Scan for the cell matching the given text and deliver its [x, y] coordinate at center. 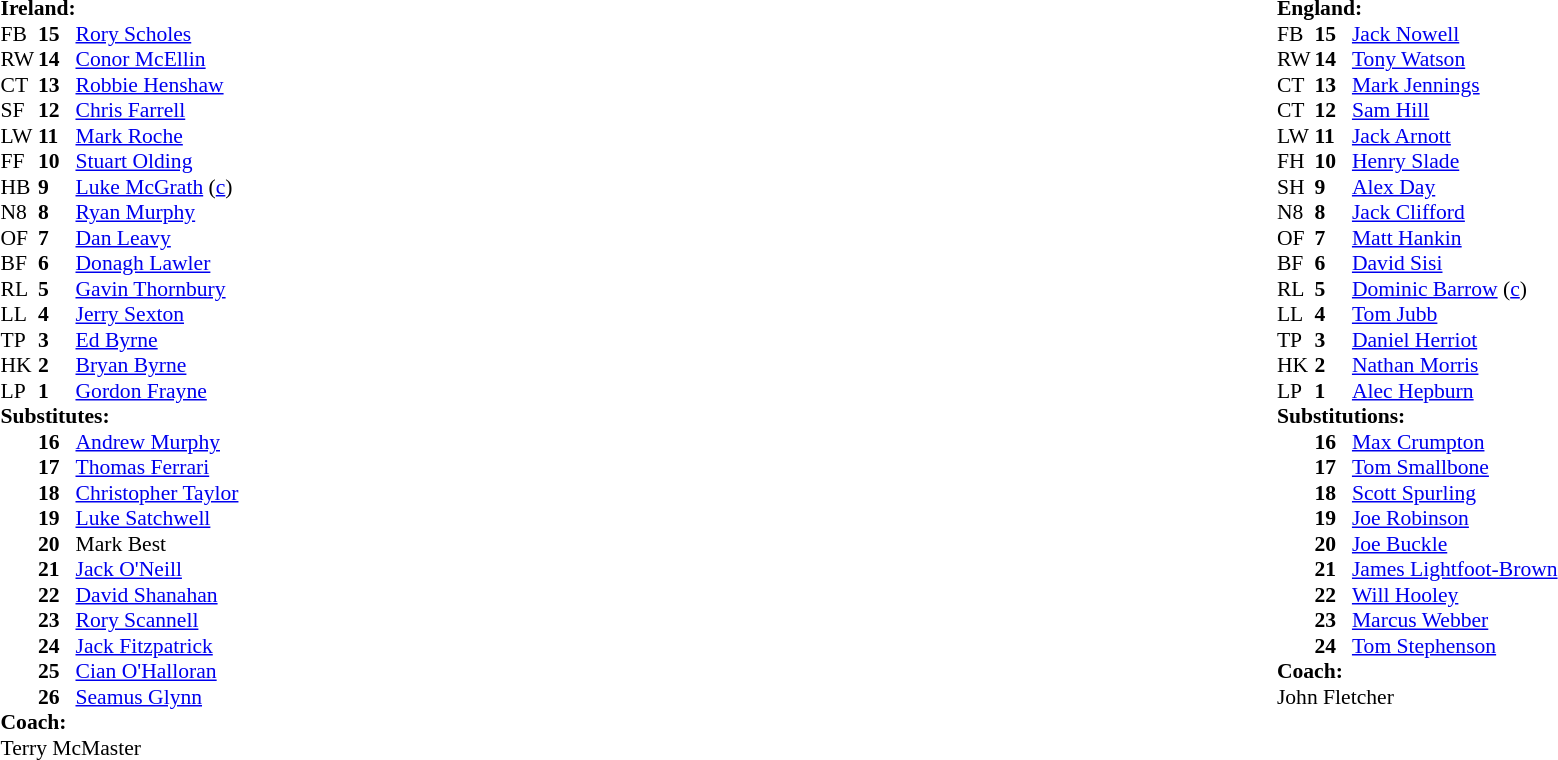
Mark Jennings [1455, 85]
Tony Watson [1455, 59]
Mark Roche [158, 136]
Rory Scannell [158, 621]
Substitutes: [119, 417]
Substitutions: [1418, 417]
Jack O'Neill [158, 569]
Seamus Glynn [158, 697]
Gavin Thornbury [158, 289]
Marcus Webber [1455, 621]
HB [19, 187]
FF [19, 161]
Alex Day [1455, 187]
Henry Slade [1455, 161]
Donagh Lawler [158, 263]
David Sisi [1455, 263]
Conor McEllin [158, 59]
Chris Farrell [158, 111]
Bryan Byrne [158, 365]
John Fletcher [1418, 697]
Ed Byrne [158, 340]
James Lightfoot-Brown [1455, 569]
Robbie Henshaw [158, 85]
FH [1296, 161]
Jack Clifford [1455, 213]
Jack Arnott [1455, 136]
Gordon Frayne [158, 391]
Sam Hill [1455, 111]
Jerry Sexton [158, 315]
Matt Hankin [1455, 238]
Rory Scholes [158, 34]
Luke Satchwell [158, 519]
Tom Jubb [1455, 315]
SF [19, 111]
Mark Best [158, 544]
Will Hooley [1455, 595]
Dan Leavy [158, 238]
Daniel Herriot [1455, 340]
Alec Hepburn [1455, 391]
SH [1296, 187]
26 [57, 697]
Luke McGrath (c) [158, 187]
David Shanahan [158, 595]
Joe Robinson [1455, 519]
Nathan Morris [1455, 365]
Andrew Murphy [158, 442]
Christopher Taylor [158, 493]
Scott Spurling [1455, 493]
Ryan Murphy [158, 213]
Dominic Barrow (c) [1455, 289]
Tom Smallbone [1455, 467]
Jack Nowell [1455, 34]
Max Crumpton [1455, 442]
Joe Buckle [1455, 544]
Tom Stephenson [1455, 646]
Jack Fitzpatrick [158, 646]
Thomas Ferrari [158, 467]
25 [57, 671]
Cian O'Halloran [158, 671]
Stuart Olding [158, 161]
